Return the (x, y) coordinate for the center point of the cell that contains the specified text.  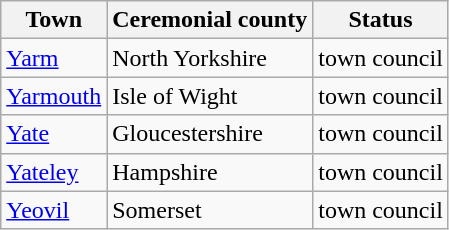
Gloucestershire (210, 134)
Yarm (54, 58)
Yateley (54, 172)
North Yorkshire (210, 58)
Ceremonial county (210, 20)
Status (381, 20)
Yeovil (54, 210)
Isle of Wight (210, 96)
Somerset (210, 210)
Yarmouth (54, 96)
Town (54, 20)
Yate (54, 134)
Hampshire (210, 172)
